Pinpoint the cell where the given text exists, returning its [X, Y] midpoint coordinate. 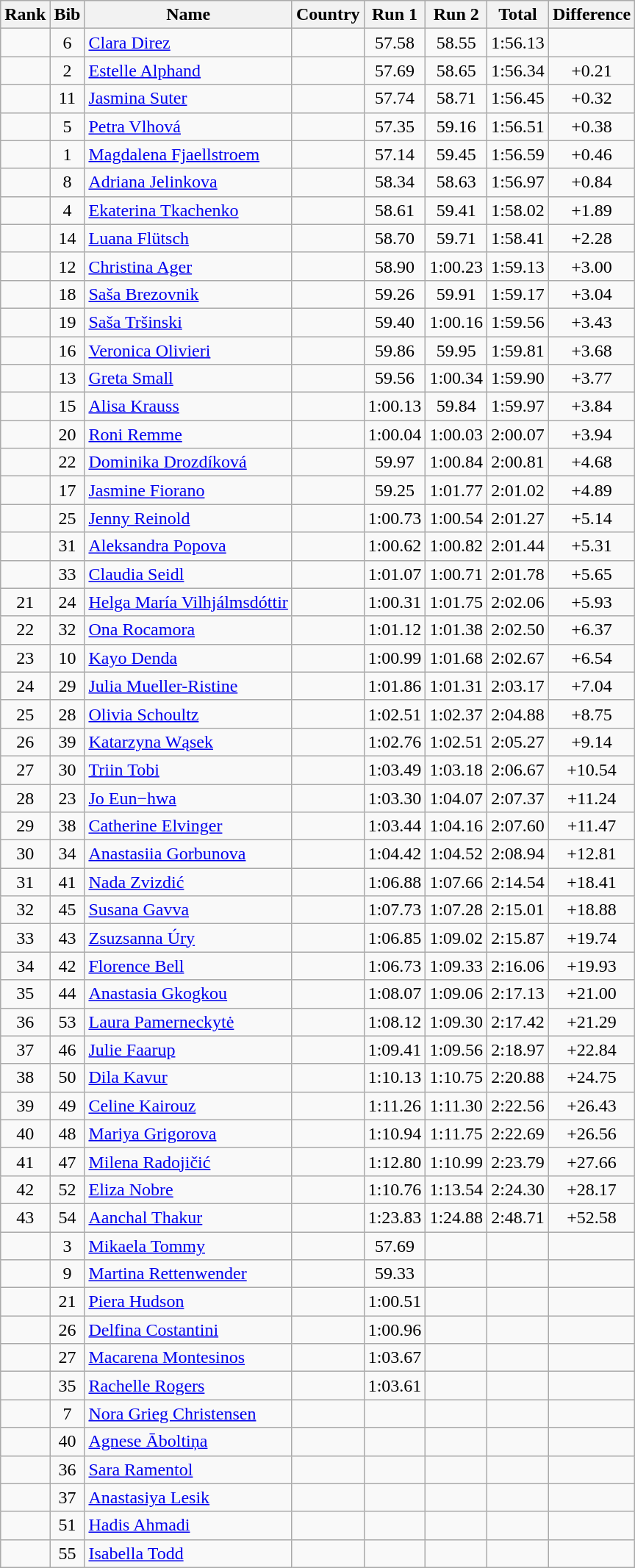
Macarena Montesinos [188, 1358]
2:05.27 [518, 742]
2:16.06 [518, 966]
Katarzyna Wąsek [188, 742]
+5.14 [591, 518]
1:00.82 [456, 546]
57.58 [395, 43]
8 [68, 182]
55 [68, 1553]
Clara Direz [188, 43]
Kayo Denda [188, 658]
1:01.86 [395, 686]
1:56.34 [518, 71]
2:02.06 [518, 602]
1:10.99 [456, 1161]
2:15.87 [518, 938]
6 [68, 43]
1:00.31 [395, 602]
1:01.77 [456, 490]
+0.46 [591, 154]
1:00.99 [395, 658]
+5.65 [591, 574]
+26.56 [591, 1134]
58.71 [456, 99]
53 [68, 1022]
1:10.75 [456, 1078]
+19.93 [591, 966]
1:13.54 [456, 1189]
Zsuzsanna Úry [188, 938]
+3.68 [591, 351]
1:00.96 [395, 1330]
1:07.66 [456, 882]
1:00.04 [395, 434]
2:01.02 [518, 490]
1:59.97 [518, 407]
Martina Rettenwender [188, 1274]
1 [68, 154]
1:59.90 [518, 379]
2:08.94 [518, 854]
1:09.02 [456, 938]
Run 1 [395, 15]
1:03.61 [395, 1386]
59.41 [456, 210]
1:00.13 [395, 407]
10 [68, 658]
59.86 [395, 351]
1:04.42 [395, 854]
Run 2 [456, 15]
1:09.41 [395, 1050]
Sara Ramentol [188, 1469]
Milena Radojičić [188, 1161]
1:03.18 [456, 770]
1:00.54 [456, 518]
Catherine Elvinger [188, 826]
Anastasia Gkogkou [188, 994]
Julia Mueller-Ristine [188, 686]
+10.54 [591, 770]
+5.93 [591, 602]
Aleksandra Popova [188, 546]
1:11.26 [395, 1106]
+0.32 [591, 99]
Piera Hudson [188, 1302]
Aanchal Thakur [188, 1217]
2:20.88 [518, 1078]
52 [68, 1189]
2:15.01 [518, 910]
1:00.71 [456, 574]
18 [68, 294]
1:59.81 [518, 351]
4 [68, 210]
1:08.07 [395, 994]
Total [518, 15]
2:01.44 [518, 546]
1:01.75 [456, 602]
44 [68, 994]
Veronica Olivieri [188, 351]
Country [328, 15]
Celine Kairouz [188, 1106]
1:24.88 [456, 1217]
+8.75 [591, 714]
1:09.30 [456, 1022]
+3.84 [591, 407]
Saša Brezovnik [188, 294]
+3.00 [591, 266]
1:03.30 [395, 798]
+21.29 [591, 1022]
1:59.56 [518, 322]
2:06.67 [518, 770]
59.26 [395, 294]
+3.94 [591, 434]
Claudia Seidl [188, 574]
51 [68, 1525]
11 [68, 99]
Anastasiya Lesik [188, 1497]
1:03.67 [395, 1358]
+0.84 [591, 182]
13 [68, 379]
2:17.42 [518, 1022]
59.16 [456, 126]
2:23.79 [518, 1161]
Rachelle Rogers [188, 1386]
Christina Ager [188, 266]
Nora Grieg Christensen [188, 1414]
+0.38 [591, 126]
+7.04 [591, 686]
+5.31 [591, 546]
+6.54 [591, 658]
1:00.51 [395, 1302]
58.90 [395, 266]
+11.24 [591, 798]
Petra Vlhová [188, 126]
Triin Tobi [188, 770]
Eliza Nobre [188, 1189]
Laura Pamerneckytė [188, 1022]
2:01.78 [518, 574]
45 [68, 910]
58.63 [456, 182]
Name [188, 15]
Helga María Vilhjálmsdóttir [188, 602]
1:00.34 [456, 379]
2:02.50 [518, 630]
Saša Tršinski [188, 322]
1:04.16 [456, 826]
+11.47 [591, 826]
59.40 [395, 322]
1:09.06 [456, 994]
1:23.83 [395, 1217]
+28.17 [591, 1189]
+3.43 [591, 322]
+3.04 [591, 294]
+4.68 [591, 462]
1:08.12 [395, 1022]
2:17.13 [518, 994]
Delfina Costantini [188, 1330]
1:10.13 [395, 1078]
1:56.97 [518, 182]
+27.66 [591, 1161]
1:00.84 [456, 462]
12 [68, 266]
2:03.17 [518, 686]
1:00.73 [395, 518]
9 [68, 1274]
Estelle Alphand [188, 71]
7 [68, 1414]
1:56.51 [518, 126]
54 [68, 1217]
1:56.59 [518, 154]
1:01.31 [456, 686]
49 [68, 1106]
1:10.94 [395, 1134]
2:24.30 [518, 1189]
1:56.13 [518, 43]
Luana Flütsch [188, 238]
58.70 [395, 238]
1:00.62 [395, 546]
1:58.41 [518, 238]
Jo Eun−hwa [188, 798]
3 [68, 1246]
Dominika Drozdíková [188, 462]
20 [68, 434]
2 [68, 71]
57.74 [395, 99]
1:06.85 [395, 938]
Difference [591, 15]
2:00.81 [518, 462]
Magdalena Fjaellstroem [188, 154]
58.65 [456, 71]
58.34 [395, 182]
1:01.38 [456, 630]
Bib [68, 15]
1:07.73 [395, 910]
2:48.71 [518, 1217]
+12.81 [591, 854]
14 [68, 238]
Jasmina Suter [188, 99]
Adriana Jelinkova [188, 182]
1:59.17 [518, 294]
1:01.12 [395, 630]
59.33 [395, 1274]
59.56 [395, 379]
Mikaela Tommy [188, 1246]
2:01.27 [518, 518]
+9.14 [591, 742]
1:11.75 [456, 1134]
+52.58 [591, 1217]
+4.89 [591, 490]
+3.77 [591, 379]
+18.41 [591, 882]
1:03.44 [395, 826]
2:00.07 [518, 434]
Olivia Schoultz [188, 714]
1:09.33 [456, 966]
57.35 [395, 126]
Isabella Todd [188, 1553]
Mariya Grigorova [188, 1134]
58.61 [395, 210]
Florence Bell [188, 966]
Rank [25, 15]
59.95 [456, 351]
+0.21 [591, 71]
59.84 [456, 407]
+24.75 [591, 1078]
Roni Remme [188, 434]
1:02.37 [456, 714]
1:07.28 [456, 910]
59.97 [395, 462]
1:11.30 [456, 1106]
58.55 [456, 43]
1:04.52 [456, 854]
Hadis Ahmadi [188, 1525]
1:58.02 [518, 210]
1:09.56 [456, 1050]
+22.84 [591, 1050]
Susana Gavva [188, 910]
Nada Zvizdić [188, 882]
1:01.68 [456, 658]
57.14 [395, 154]
1:03.49 [395, 770]
2:18.97 [518, 1050]
1:01.07 [395, 574]
+6.37 [591, 630]
5 [68, 126]
59.71 [456, 238]
Julie Faarup [188, 1050]
2:22.56 [518, 1106]
1:00.16 [456, 322]
1:02.76 [395, 742]
59.91 [456, 294]
47 [68, 1161]
1:00.23 [456, 266]
2:04.88 [518, 714]
Agnese Āboltiņa [188, 1442]
1:12.80 [395, 1161]
17 [68, 490]
59.45 [456, 154]
1:04.07 [456, 798]
1:10.76 [395, 1189]
+2.28 [591, 238]
2:07.60 [518, 826]
1:00.03 [456, 434]
Anastasiia Gorbunova [188, 854]
1:59.13 [518, 266]
+19.74 [591, 938]
Jenny Reinold [188, 518]
1:06.73 [395, 966]
2:07.37 [518, 798]
+18.88 [591, 910]
Jasmine Fiorano [188, 490]
Ekaterina Tkachenko [188, 210]
15 [68, 407]
50 [68, 1078]
+26.43 [591, 1106]
Dila Kavur [188, 1078]
59.25 [395, 490]
16 [68, 351]
19 [68, 322]
+21.00 [591, 994]
Alisa Krauss [188, 407]
48 [68, 1134]
1:56.45 [518, 99]
Ona Rocamora [188, 630]
2:14.54 [518, 882]
Greta Small [188, 379]
2:02.67 [518, 658]
2:22.69 [518, 1134]
46 [68, 1050]
1:06.88 [395, 882]
+1.89 [591, 210]
